Identify which cell holds the provided text, then report its (X, Y) central coordinate. 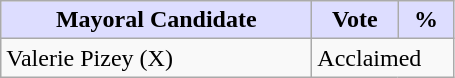
Valerie Pizey (X) (156, 58)
Mayoral Candidate (156, 20)
Acclaimed (383, 58)
Vote (355, 20)
% (426, 20)
